Find where the given text appears and provide that cell's center as (X, Y) coordinate. 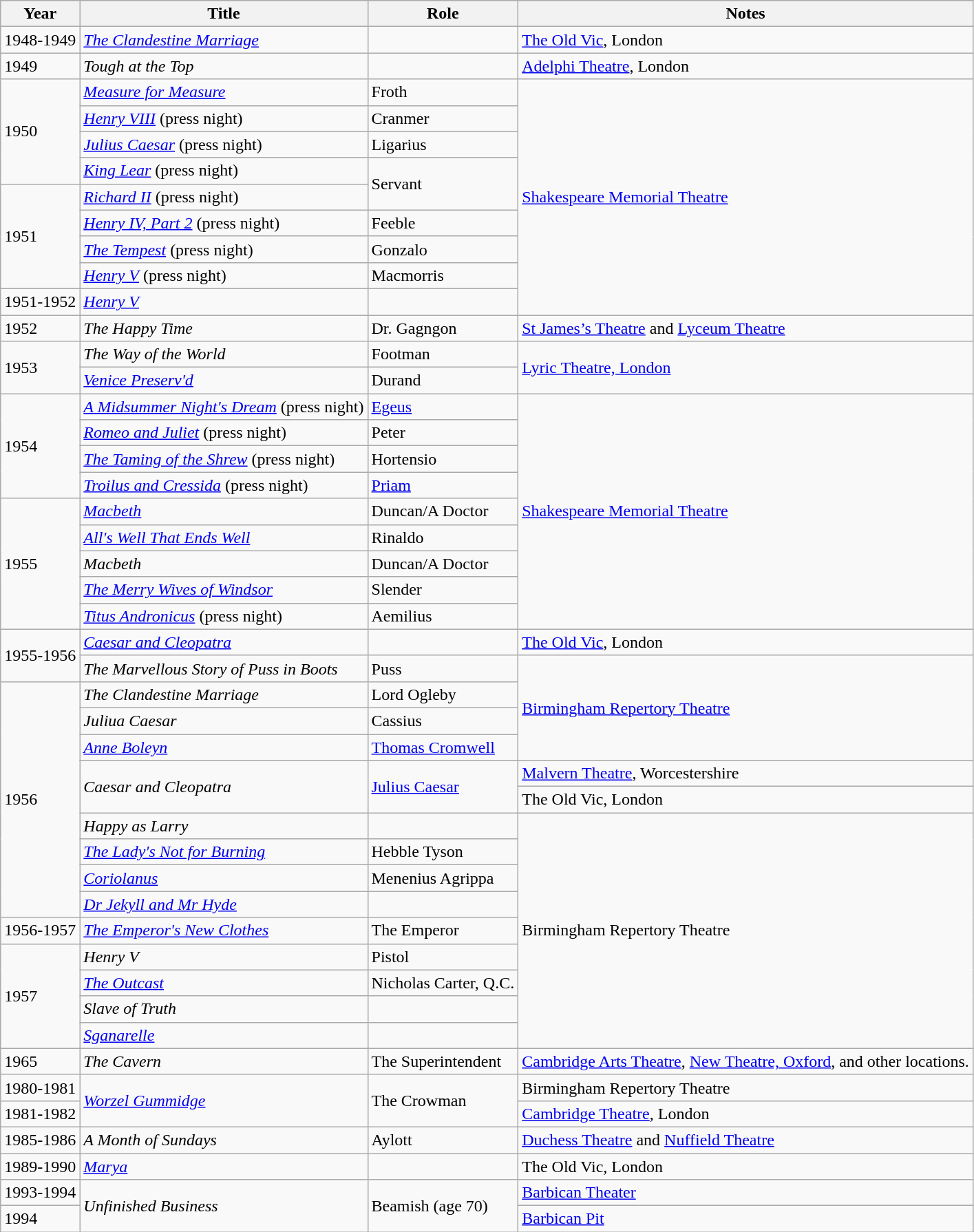
1952 (40, 328)
1951 (40, 236)
The Taming of the Shrew (press night) (224, 459)
Barbican Theater (746, 1193)
Egeus (443, 407)
Marya (224, 1167)
Sganarelle (224, 1035)
Aylott (443, 1140)
Pistol (443, 957)
The Emperor's New Clothes (224, 931)
Malvern Theatre, Worcestershire (746, 774)
Durand (443, 381)
1993-1994 (40, 1193)
1957 (40, 996)
A Midsummer Night's Dream (press night) (224, 407)
Feeble (443, 223)
The Marvellous Story of Puss in Boots (224, 668)
Hebble Tyson (443, 852)
The Way of the World (224, 354)
Cambridge Arts Theatre, New Theatre, Oxford, and other locations. (746, 1061)
A Month of Sundays (224, 1140)
Cassius (443, 721)
1950 (40, 131)
Slave of Truth (224, 1009)
Lyric Theatre, London (746, 368)
The Merry Wives of Windsor (224, 590)
1956-1957 (40, 931)
Year (40, 14)
1985-1986 (40, 1140)
Worzel Gummidge (224, 1101)
Cranmer (443, 118)
1955 (40, 564)
Henry VIII (press night) (224, 118)
Gonzalo (443, 249)
Hortensio (443, 459)
1954 (40, 446)
1948-1949 (40, 40)
Henry V (press night) (224, 275)
Henry IV, Part 2 (press night) (224, 223)
Troilus and Cressida (press night) (224, 485)
Ligarius (443, 145)
Aemilius (443, 616)
1955-1956 (40, 655)
The Superintendent (443, 1061)
The Happy Time (224, 328)
The Cavern (224, 1061)
1965 (40, 1061)
The Outcast (224, 983)
Venice Preserv'd (224, 381)
Julius Caesar (press night) (224, 145)
Romeo and Juliet (press night) (224, 433)
Servant (443, 184)
Julius Caesar (443, 787)
Dr Jekyll and Mr Hyde (224, 904)
1980-1981 (40, 1087)
The Tempest (press night) (224, 249)
1981-1982 (40, 1114)
Titus Andronicus (press night) (224, 616)
Thomas Cromwell (443, 747)
The Crowman (443, 1101)
King Lear (press night) (224, 171)
Menenius Agrippa (443, 878)
Priam (443, 485)
Puss (443, 668)
Cambridge Theatre, London (746, 1114)
1989-1990 (40, 1167)
Rinaldo (443, 538)
The Emperor (443, 931)
Barbican Pit (746, 1219)
Slender (443, 590)
Role (443, 14)
Lord Ogleby (443, 694)
1951-1952 (40, 301)
1956 (40, 800)
Coriolanus (224, 878)
1953 (40, 368)
Dr. Gagngon (443, 328)
Richard II (press night) (224, 197)
1949 (40, 66)
Juliua Caesar (224, 721)
Froth (443, 92)
Notes (746, 14)
Anne Boleyn (224, 747)
The Lady's Not for Burning (224, 852)
Footman (443, 354)
Peter (443, 433)
Happy as Larry (224, 826)
Macmorris (443, 275)
Tough at the Top (224, 66)
1994 (40, 1219)
All's Well That Ends Well (224, 538)
Beamish (age 70) (443, 1206)
Unfinished Business (224, 1206)
Adelphi Theatre, London (746, 66)
Title (224, 14)
Nicholas Carter, Q.C. (443, 983)
Measure for Measure (224, 92)
St James’s Theatre and Lyceum Theatre (746, 328)
Duchess Theatre and Nuffield Theatre (746, 1140)
